Return (x, y) of the center of cell containing provided text 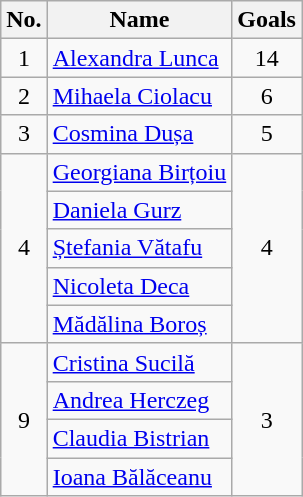
2 (24, 96)
Cristina Sucilă (140, 362)
Ioana Bălăceanu (140, 477)
Alexandra Lunca (140, 58)
6 (267, 96)
1 (24, 58)
Daniela Gurz (140, 210)
5 (267, 134)
14 (267, 58)
Mihaela Ciolacu (140, 96)
No. (24, 20)
Cosmina Dușa (140, 134)
Goals (267, 20)
Mădălina Boroș (140, 324)
Georgiana Birțoiu (140, 172)
Andrea Herczeg (140, 400)
Ștefania Vătafu (140, 248)
Claudia Bistrian (140, 438)
Nicoleta Deca (140, 286)
9 (24, 419)
Name (140, 20)
